Capture the cell that displays the provided text and extract its [X, Y] central coordinate. 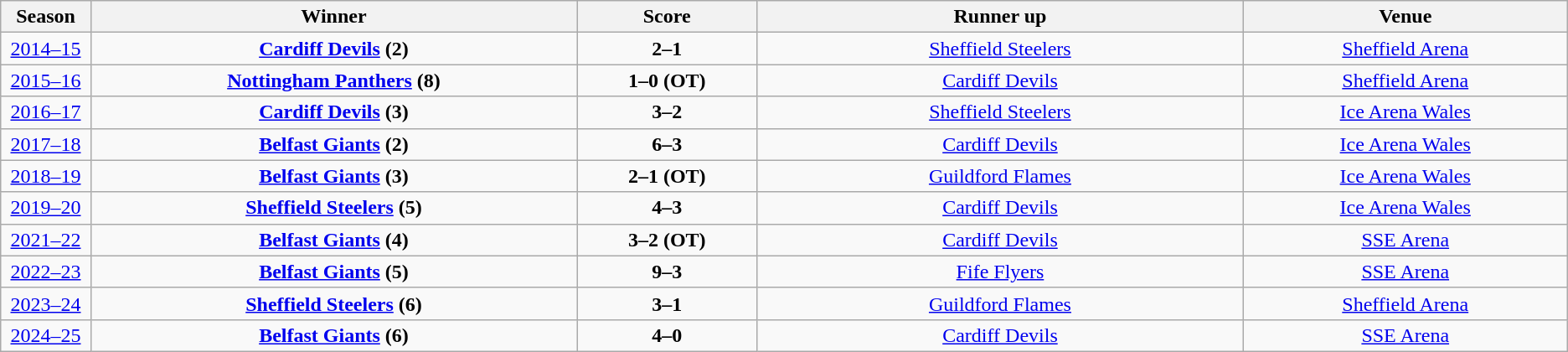
4–3 [667, 208]
2024–25 [45, 335]
3–1 [667, 303]
2023–24 [45, 303]
Runner up [1000, 17]
Belfast Giants (5) [333, 272]
2019–20 [45, 208]
Fife Flyers [1000, 272]
Score [667, 17]
Belfast Giants (4) [333, 240]
Belfast Giants (6) [333, 335]
2018–19 [45, 176]
3–2 [667, 112]
Sheffield Steelers (6) [333, 303]
2014–15 [45, 49]
Belfast Giants (3) [333, 176]
Season [45, 17]
Winner [333, 17]
Belfast Giants (2) [333, 144]
2016–17 [45, 112]
2022–23 [45, 272]
Sheffield Steelers (5) [333, 208]
2017–18 [45, 144]
6–3 [667, 144]
Venue [1406, 17]
9–3 [667, 272]
Cardiff Devils (2) [333, 49]
4–0 [667, 335]
2015–16 [45, 80]
Nottingham Panthers (8) [333, 80]
2021–22 [45, 240]
3–2 (OT) [667, 240]
2–1 (OT) [667, 176]
2–1 [667, 49]
Cardiff Devils (3) [333, 112]
1–0 (OT) [667, 80]
